Scan for the cell matching the given text and deliver its (x, y) coordinate at center. 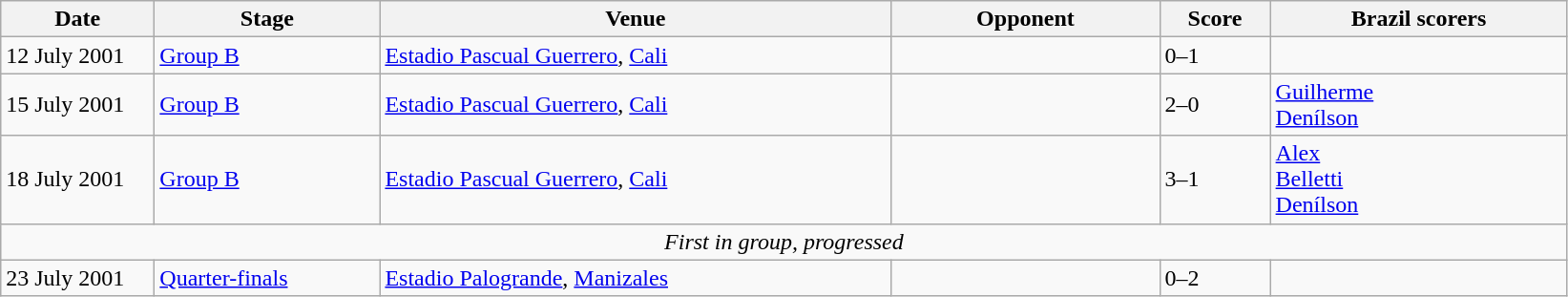
23 July 2001 (78, 278)
Brazil scorers (1418, 19)
Guilherme Denílson (1418, 105)
2–0 (1215, 105)
Estadio Palogrande, Manizales (636, 278)
Quarter-finals (267, 278)
3–1 (1215, 180)
Stage (267, 19)
Date (78, 19)
15 July 2001 (78, 105)
12 July 2001 (78, 55)
18 July 2001 (78, 180)
Alex Belletti Denílson (1418, 180)
Venue (636, 19)
Score (1215, 19)
Opponent (1025, 19)
0–1 (1215, 55)
0–2 (1215, 278)
First in group, progressed (784, 242)
